Determine the [x, y] coordinate at the center of the cell enclosing the given text.  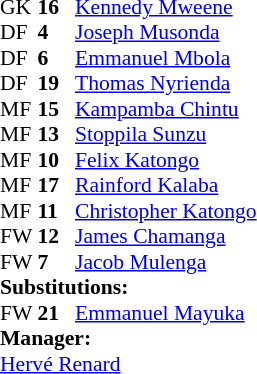
4 [57, 33]
Emmanuel Mbola [166, 58]
17 [57, 185]
Stoppila Sunzu [166, 135]
Substitutions: [128, 287]
Manager: [128, 339]
Christopher Katongo [166, 211]
Rainford Kalaba [166, 185]
Felix Katongo [166, 160]
21 [57, 313]
13 [57, 135]
Kampamba Chintu [166, 109]
7 [57, 262]
Jacob Mulenga [166, 262]
11 [57, 211]
James Chamanga [166, 237]
Joseph Musonda [166, 33]
6 [57, 58]
Emmanuel Mayuka [166, 313]
19 [57, 83]
15 [57, 109]
12 [57, 237]
Thomas Nyrienda [166, 83]
10 [57, 160]
